For the text-containing cell, return its midpoint in (x, y) coordinate format. 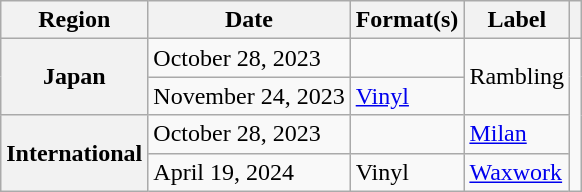
Format(s) (407, 20)
April 19, 2024 (249, 172)
Milan (517, 134)
November 24, 2023 (249, 96)
Date (249, 20)
Label (517, 20)
Region (74, 20)
Rambling (517, 77)
Waxwork (517, 172)
International (74, 153)
Japan (74, 77)
